Return the (X, Y) coordinate for the center point of the cell that contains the specified text.  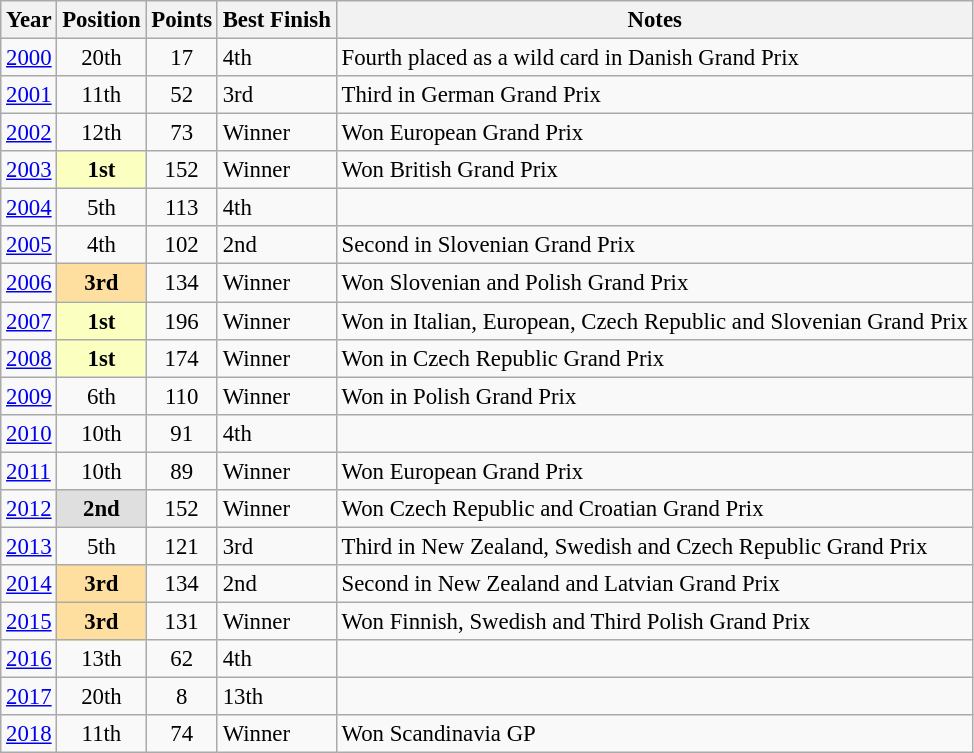
Won Czech Republic and Croatian Grand Prix (654, 509)
6th (102, 396)
Best Finish (276, 20)
2000 (29, 58)
Won in Czech Republic Grand Prix (654, 358)
8 (182, 697)
102 (182, 245)
Won Finnish, Swedish and Third Polish Grand Prix (654, 621)
Third in New Zealand, Swedish and Czech Republic Grand Prix (654, 546)
Points (182, 20)
Won in Polish Grand Prix (654, 396)
2010 (29, 433)
110 (182, 396)
131 (182, 621)
74 (182, 734)
2015 (29, 621)
174 (182, 358)
2002 (29, 133)
Won Scandinavia GP (654, 734)
62 (182, 659)
12th (102, 133)
Won in Italian, European, Czech Republic and Slovenian Grand Prix (654, 321)
91 (182, 433)
196 (182, 321)
2018 (29, 734)
Year (29, 20)
2008 (29, 358)
52 (182, 95)
73 (182, 133)
121 (182, 546)
Second in New Zealand and Latvian Grand Prix (654, 584)
2013 (29, 546)
Won British Grand Prix (654, 170)
2005 (29, 245)
Fourth placed as a wild card in Danish Grand Prix (654, 58)
Notes (654, 20)
17 (182, 58)
Position (102, 20)
2016 (29, 659)
2006 (29, 283)
89 (182, 471)
2009 (29, 396)
Second in Slovenian Grand Prix (654, 245)
2001 (29, 95)
2017 (29, 697)
113 (182, 208)
2004 (29, 208)
2014 (29, 584)
2011 (29, 471)
2003 (29, 170)
2012 (29, 509)
Won Slovenian and Polish Grand Prix (654, 283)
Third in German Grand Prix (654, 95)
2007 (29, 321)
